Scan for the cell matching the given text and deliver its [X, Y] coordinate at center. 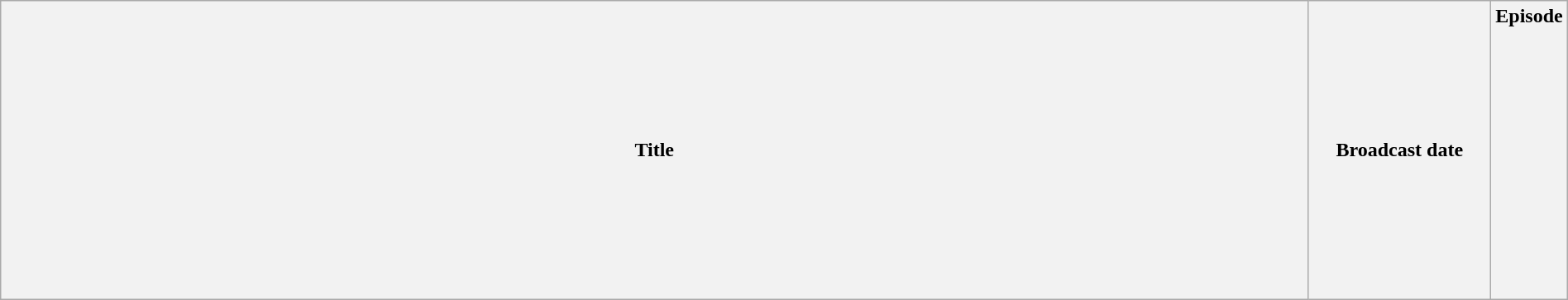
Title [655, 150]
Episode [1529, 150]
Broadcast date [1399, 150]
